Return (X, Y) of the center of cell containing provided text 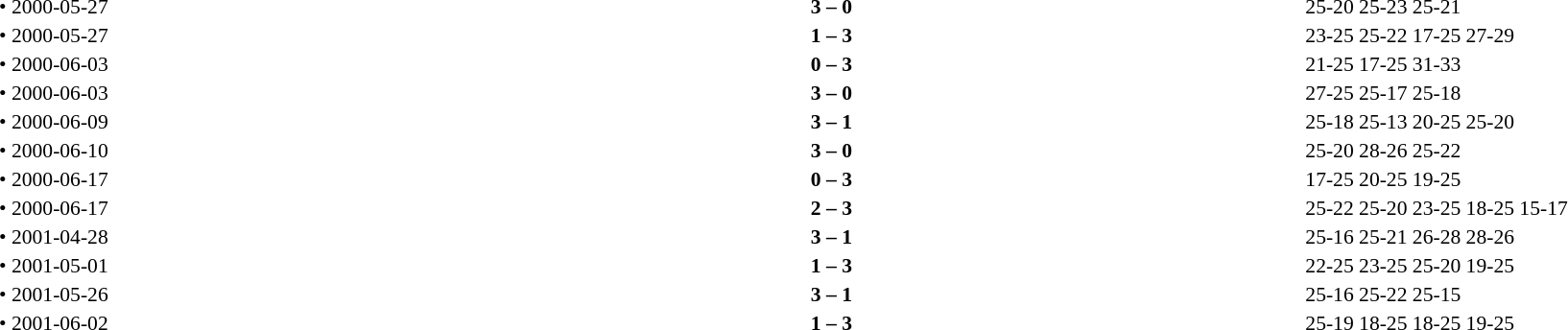
2 – 3 (832, 208)
